Determine the (x, y) coordinate at the center of the cell enclosing the given text.  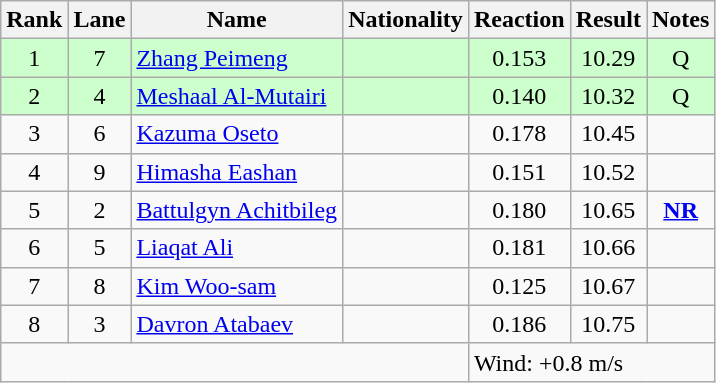
Kim Woo-sam (237, 286)
10.29 (608, 58)
10.52 (608, 172)
Himasha Eashan (237, 172)
1 (34, 58)
Result (608, 20)
0.140 (519, 96)
Rank (34, 20)
10.45 (608, 134)
10.65 (608, 210)
Lane (100, 20)
Battulgyn Achitbileg (237, 210)
10.67 (608, 286)
Nationality (406, 20)
Meshaal Al-Mutairi (237, 96)
9 (100, 172)
10.75 (608, 324)
Davron Atabaev (237, 324)
Kazuma Oseto (237, 134)
0.153 (519, 58)
10.66 (608, 248)
Zhang Peimeng (237, 58)
0.178 (519, 134)
Wind: +0.8 m/s (592, 362)
0.125 (519, 286)
0.151 (519, 172)
Reaction (519, 20)
0.186 (519, 324)
NR (680, 210)
Liaqat Ali (237, 248)
10.32 (608, 96)
Name (237, 20)
0.180 (519, 210)
Notes (680, 20)
0.181 (519, 248)
